Search for the cell housing the specified text and yield its (X, Y) center coordinate. 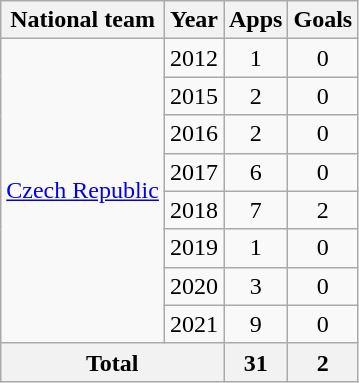
9 (256, 324)
31 (256, 362)
2017 (194, 172)
2019 (194, 248)
Czech Republic (83, 191)
National team (83, 20)
2012 (194, 58)
Goals (323, 20)
2018 (194, 210)
Apps (256, 20)
7 (256, 210)
Total (112, 362)
6 (256, 172)
2021 (194, 324)
Year (194, 20)
2020 (194, 286)
2016 (194, 134)
3 (256, 286)
2015 (194, 96)
